Provide the (X, Y) coordinate of the cell's center where the given text is located.  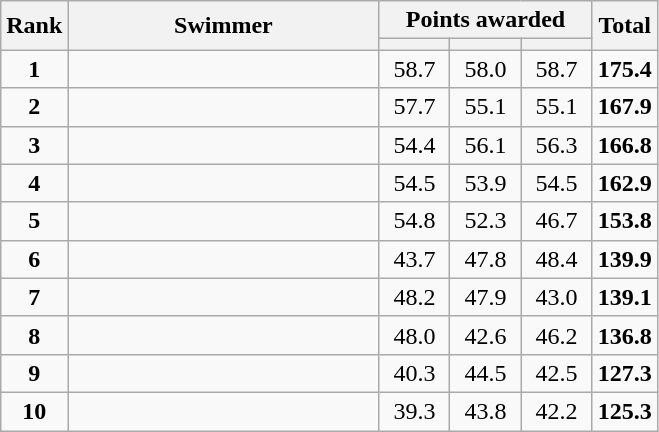
Total (624, 26)
52.3 (486, 221)
47.9 (486, 297)
46.7 (556, 221)
Rank (34, 26)
5 (34, 221)
39.3 (414, 411)
125.3 (624, 411)
9 (34, 373)
2 (34, 107)
53.9 (486, 183)
7 (34, 297)
43.0 (556, 297)
56.1 (486, 145)
3 (34, 145)
139.9 (624, 259)
54.8 (414, 221)
6 (34, 259)
139.1 (624, 297)
175.4 (624, 69)
48.0 (414, 335)
43.7 (414, 259)
127.3 (624, 373)
167.9 (624, 107)
1 (34, 69)
48.4 (556, 259)
43.8 (486, 411)
44.5 (486, 373)
56.3 (556, 145)
Points awarded (486, 20)
42.5 (556, 373)
46.2 (556, 335)
42.2 (556, 411)
48.2 (414, 297)
47.8 (486, 259)
166.8 (624, 145)
10 (34, 411)
4 (34, 183)
Swimmer (224, 26)
8 (34, 335)
54.4 (414, 145)
58.0 (486, 69)
42.6 (486, 335)
162.9 (624, 183)
40.3 (414, 373)
136.8 (624, 335)
57.7 (414, 107)
153.8 (624, 221)
